Provide the (X, Y) coordinate of the cell's center where the given text is located.  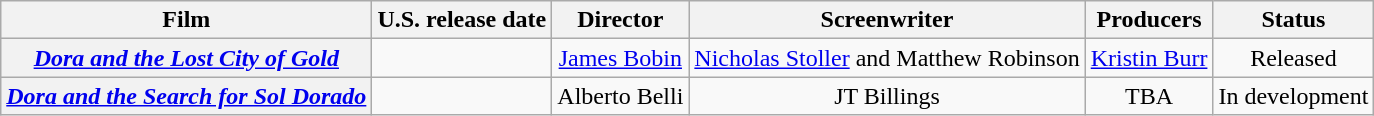
U.S. release date (462, 20)
Kristin Burr (1149, 58)
Alberto Belli (620, 96)
In development (1294, 96)
TBA (1149, 96)
JT Billings (887, 96)
Nicholas Stoller and Matthew Robinson (887, 58)
Film (186, 20)
Dora and the Search for Sol Dorado (186, 96)
Producers (1149, 20)
Released (1294, 58)
Dora and the Lost City of Gold (186, 58)
Screenwriter (887, 20)
Director (620, 20)
Status (1294, 20)
James Bobin (620, 58)
